Return the [X, Y] coordinate for the center point of the cell that contains the specified text.  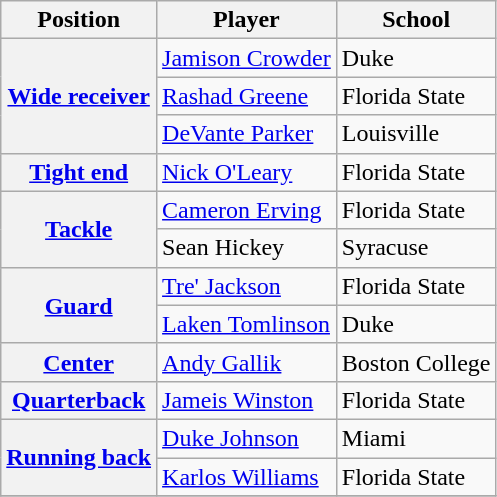
Boston College [416, 362]
School [416, 20]
DeVante Parker [247, 134]
Cameron Erving [247, 210]
Tre' Jackson [247, 286]
Center [79, 362]
Player [247, 20]
Rashad Greene [247, 96]
Syracuse [416, 248]
Duke Johnson [247, 438]
Quarterback [79, 400]
Running back [79, 457]
Tight end [79, 172]
Louisville [416, 134]
Wide receiver [79, 96]
Position [79, 20]
Nick O'Leary [247, 172]
Andy Gallik [247, 362]
Sean Hickey [247, 248]
Guard [79, 305]
Laken Tomlinson [247, 324]
Tackle [79, 229]
Karlos Williams [247, 477]
Miami [416, 438]
Jamison Crowder [247, 58]
Jameis Winston [247, 400]
